From the cell containing the given text, extract its center point as [x, y] coordinate. 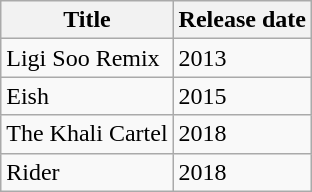
Rider [87, 172]
Eish [87, 96]
Ligi Soo Remix [87, 58]
Title [87, 20]
2015 [242, 96]
2013 [242, 58]
The Khali Cartel [87, 134]
Release date [242, 20]
